Identify which cell holds the provided text, then report its [x, y] central coordinate. 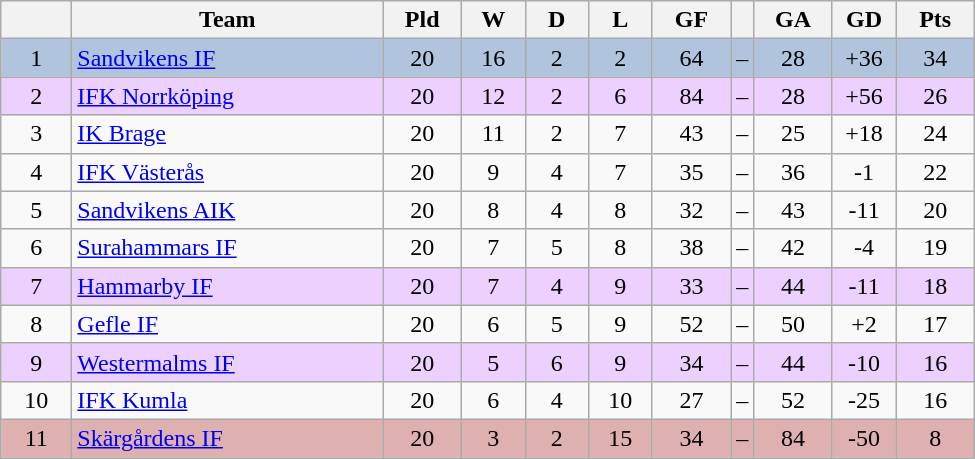
-50 [864, 438]
1 [36, 58]
Hammarby IF [228, 286]
W [493, 20]
GD [864, 20]
D [557, 20]
L [621, 20]
GF [692, 20]
27 [692, 400]
12 [493, 96]
GA [794, 20]
Sandvikens IF [228, 58]
25 [794, 134]
36 [794, 172]
50 [794, 324]
Westermalms IF [228, 362]
Team [228, 20]
Pts [936, 20]
+18 [864, 134]
24 [936, 134]
35 [692, 172]
32 [692, 210]
-4 [864, 248]
19 [936, 248]
+36 [864, 58]
33 [692, 286]
+2 [864, 324]
Sandvikens AIK [228, 210]
15 [621, 438]
38 [692, 248]
Surahammars IF [228, 248]
-1 [864, 172]
-10 [864, 362]
42 [794, 248]
Gefle IF [228, 324]
-25 [864, 400]
IK Brage [228, 134]
22 [936, 172]
Skärgårdens IF [228, 438]
64 [692, 58]
17 [936, 324]
+56 [864, 96]
18 [936, 286]
26 [936, 96]
IFK Västerås [228, 172]
IFK Kumla [228, 400]
IFK Norrköping [228, 96]
Pld [422, 20]
